Pinpoint the cell where the given text exists, returning its [X, Y] midpoint coordinate. 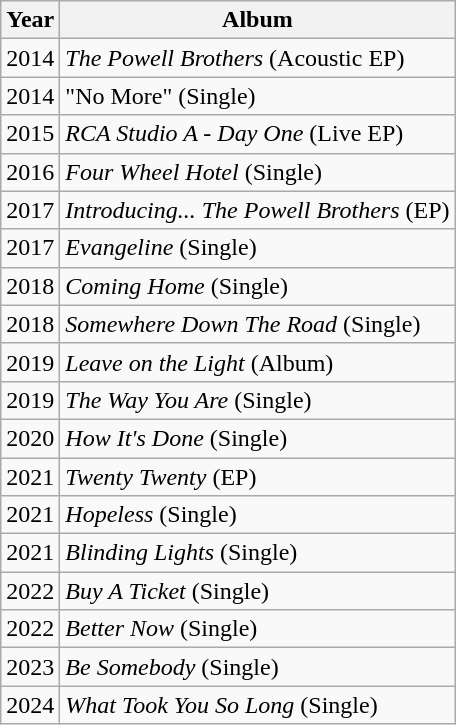
Twenty Twenty (EP) [258, 477]
How It's Done (Single) [258, 438]
RCA Studio A - Day One (Live EP) [258, 134]
2020 [30, 438]
Somewhere Down The Road (Single) [258, 324]
What Took You So Long (Single) [258, 705]
Blinding Lights (Single) [258, 553]
2015 [30, 134]
Hopeless (Single) [258, 515]
Introducing... The Powell Brothers (EP) [258, 210]
2024 [30, 705]
Better Now (Single) [258, 629]
"No More" (Single) [258, 96]
The Powell Brothers (Acoustic EP) [258, 58]
2023 [30, 667]
Coming Home (Single) [258, 286]
Leave on the Light (Album) [258, 362]
Buy A Ticket (Single) [258, 591]
Four Wheel Hotel (Single) [258, 172]
Be Somebody (Single) [258, 667]
2016 [30, 172]
Album [258, 20]
The Way You Are (Single) [258, 400]
Year [30, 20]
Evangeline (Single) [258, 248]
